From the cell containing the given text, extract its center point as (x, y) coordinate. 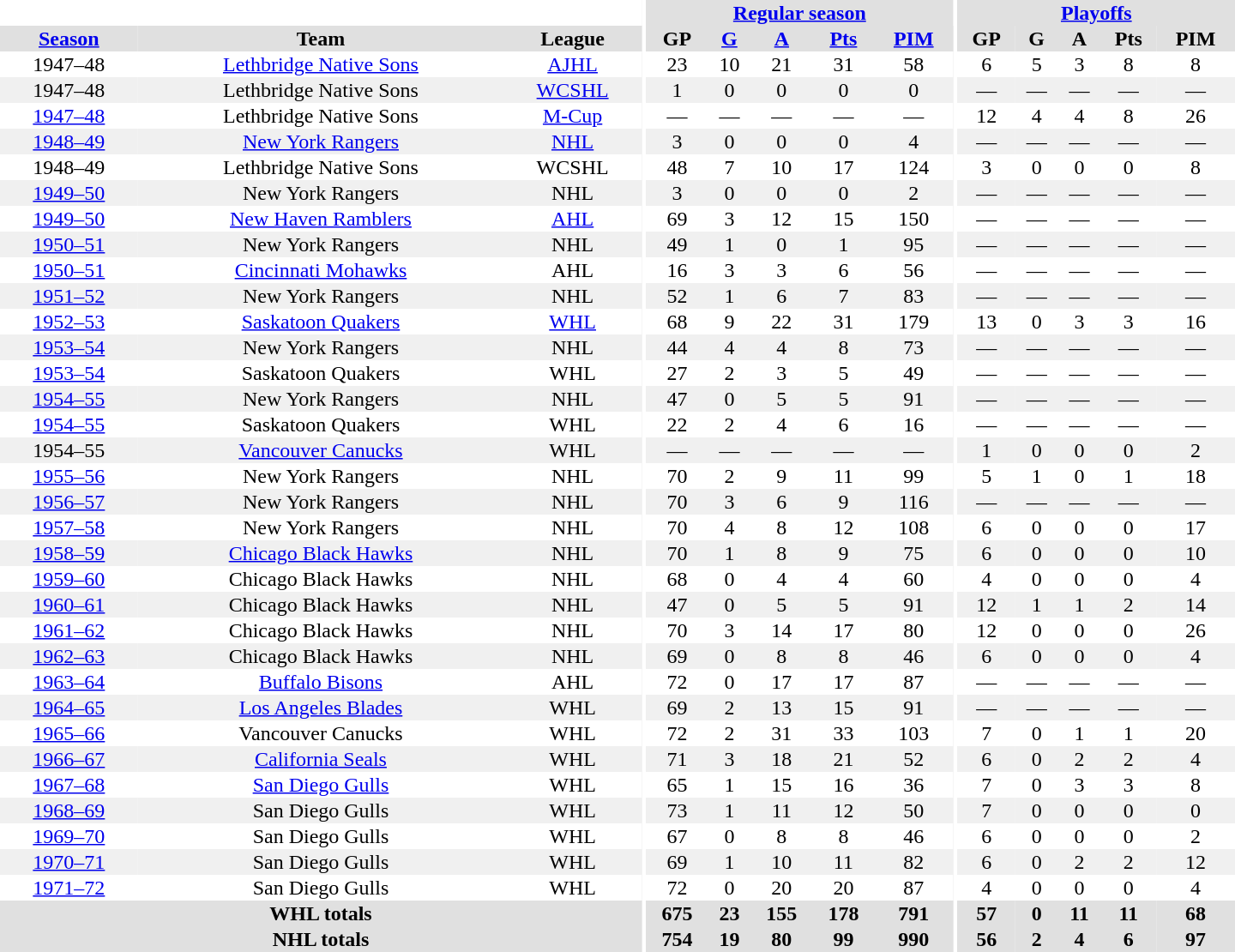
1957–58 (69, 527)
60 (913, 579)
179 (913, 322)
75 (913, 553)
NHL totals (321, 939)
754 (677, 939)
116 (913, 502)
1958–59 (69, 553)
108 (913, 527)
1960–61 (69, 605)
58 (913, 64)
1964–65 (69, 708)
Cincinnati Mohawks (321, 270)
Regular season (799, 13)
1959–60 (69, 579)
44 (677, 347)
82 (913, 862)
50 (913, 810)
27 (677, 373)
1968–69 (69, 810)
71 (677, 759)
Team (321, 39)
36 (913, 785)
791 (913, 913)
19 (730, 939)
1969–70 (69, 836)
1967–68 (69, 785)
M-Cup (573, 116)
Season (69, 39)
Buffalo Bisons (321, 682)
97 (1196, 939)
League (573, 39)
65 (677, 785)
150 (913, 219)
1966–67 (69, 759)
New Haven Ramblers (321, 219)
675 (677, 913)
33 (843, 733)
57 (986, 913)
990 (913, 939)
Los Angeles Blades (321, 708)
95 (913, 244)
48 (677, 167)
67 (677, 836)
1962–63 (69, 656)
1970–71 (69, 862)
155 (781, 913)
1956–57 (69, 502)
1955–56 (69, 476)
Playoffs (1096, 13)
1961–62 (69, 630)
178 (843, 913)
California Seals (321, 759)
83 (913, 296)
103 (913, 733)
WHL totals (321, 913)
1965–66 (69, 733)
1952–53 (69, 322)
AJHL (573, 64)
1951–52 (69, 296)
1971–72 (69, 888)
1963–64 (69, 682)
124 (913, 167)
